Pinpoint the cell where the given text exists, returning its [X, Y] midpoint coordinate. 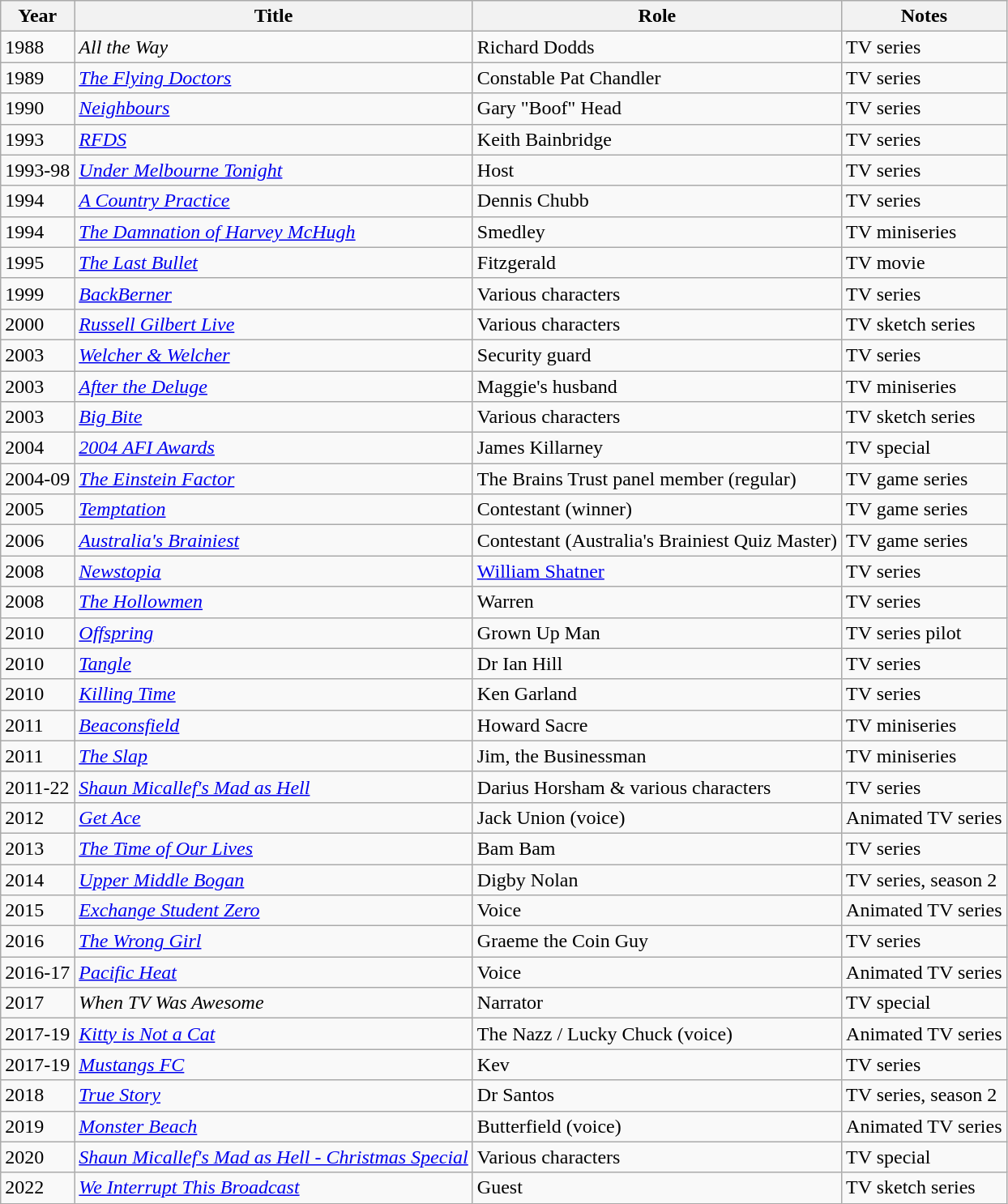
Warren [656, 602]
Gary "Boof" Head [656, 109]
Contestant (winner) [656, 510]
2019 [37, 1126]
When TV Was Awesome [274, 1003]
Host [656, 170]
1999 [37, 293]
Exchange Student Zero [274, 911]
The Wrong Girl [274, 941]
RFDS [274, 139]
TV series pilot [924, 633]
Kev [656, 1065]
2004 [37, 448]
TV movie [924, 263]
James Killarney [656, 448]
2018 [37, 1095]
Newstopia [274, 571]
Australia's Brainiest [274, 540]
2022 [37, 1188]
1993 [37, 139]
The Flying Doctors [274, 78]
Butterfield (voice) [656, 1126]
Temptation [274, 510]
Bam Bam [656, 848]
Narrator [656, 1003]
We Interrupt This Broadcast [274, 1188]
Darius Horsham & various characters [656, 787]
True Story [274, 1095]
The Brains Trust panel member (regular) [656, 479]
2013 [37, 848]
After the Deluge [274, 386]
Dennis Chubb [656, 201]
Welcher & Welcher [274, 355]
Monster Beach [274, 1126]
Smedley [656, 232]
Howard Sacre [656, 725]
1990 [37, 109]
Under Melbourne Tonight [274, 170]
Notes [924, 16]
Killing Time [274, 694]
Grown Up Man [656, 633]
Jack Union (voice) [656, 818]
Dr Ian Hill [656, 664]
Digby Nolan [656, 879]
Shaun Micallef's Mad as Hell - Christmas Special [274, 1157]
BackBerner [274, 293]
A Country Practice [274, 201]
Graeme the Coin Guy [656, 941]
2005 [37, 510]
2004-09 [37, 479]
The Time of Our Lives [274, 848]
2004 AFI Awards [274, 448]
Ken Garland [656, 694]
2017 [37, 1003]
1993-98 [37, 170]
Offspring [274, 633]
Tangle [274, 664]
Pacific Heat [274, 972]
Guest [656, 1188]
William Shatner [656, 571]
The Hollowmen [274, 602]
2020 [37, 1157]
1995 [37, 263]
2011-22 [37, 787]
Security guard [656, 355]
2016-17 [37, 972]
2006 [37, 540]
All the Way [274, 47]
The Nazz / Lucky Chuck (voice) [656, 1034]
2015 [37, 911]
1988 [37, 47]
Dr Santos [656, 1095]
Russell Gilbert Live [274, 324]
2014 [37, 879]
The Last Bullet [274, 263]
Fitzgerald [656, 263]
2016 [37, 941]
Maggie's husband [656, 386]
Upper Middle Bogan [274, 879]
Keith Bainbridge [656, 139]
Kitty is Not a Cat [274, 1034]
Year [37, 16]
1989 [37, 78]
Richard Dodds [656, 47]
Mustangs FC [274, 1065]
Shaun Micallef's Mad as Hell [274, 787]
Get Ace [274, 818]
Contestant (Australia's Brainiest Quiz Master) [656, 540]
The Slap [274, 756]
2000 [37, 324]
Jim, the Businessman [656, 756]
Title [274, 16]
Beaconsfield [274, 725]
2012 [37, 818]
The Einstein Factor [274, 479]
Constable Pat Chandler [656, 78]
Neighbours [274, 109]
Big Bite [274, 417]
The Damnation of Harvey McHugh [274, 232]
Role [656, 16]
